Determine the (x, y) coordinate at the center of the cell enclosing the given text.  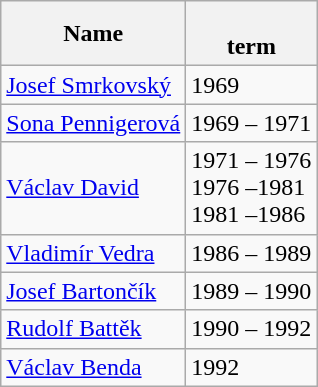
Josef Bartončík (94, 291)
1989 – 1990 (252, 291)
1969 (252, 85)
1969 – 1971 (252, 123)
Name (94, 34)
Sona Pennigerová (94, 123)
1986 – 1989 (252, 253)
Václav David (94, 188)
1992 (252, 367)
term (252, 34)
1971 – 19761976 –19811981 –1986 (252, 188)
Rudolf Battěk (94, 329)
Václav Benda (94, 367)
Josef Smrkovský (94, 85)
Vladimír Vedra (94, 253)
1990 – 1992 (252, 329)
